For the text-containing cell, return its midpoint in (X, Y) coordinate format. 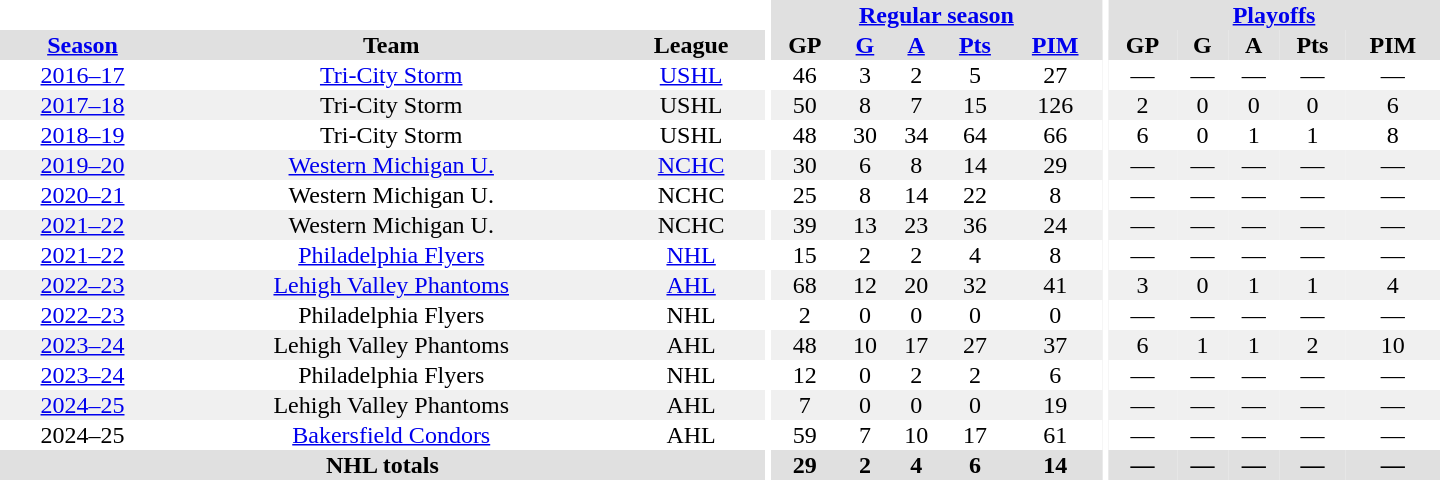
36 (975, 225)
22 (975, 195)
Season (82, 45)
NHL totals (382, 465)
20 (916, 285)
23 (916, 225)
13 (864, 225)
66 (1055, 135)
25 (804, 195)
2017–18 (82, 105)
2019–20 (82, 165)
46 (804, 75)
126 (1055, 105)
61 (1055, 435)
League (690, 45)
41 (1055, 285)
59 (804, 435)
39 (804, 225)
Regular season (936, 15)
2020–21 (82, 195)
5 (975, 75)
Team (391, 45)
50 (804, 105)
34 (916, 135)
Playoffs (1274, 15)
68 (804, 285)
2018–19 (82, 135)
64 (975, 135)
32 (975, 285)
Bakersfield Condors (391, 435)
2016–17 (82, 75)
24 (1055, 225)
37 (1055, 345)
19 (1055, 405)
